For the text-containing cell, return its midpoint in [x, y] coordinate format. 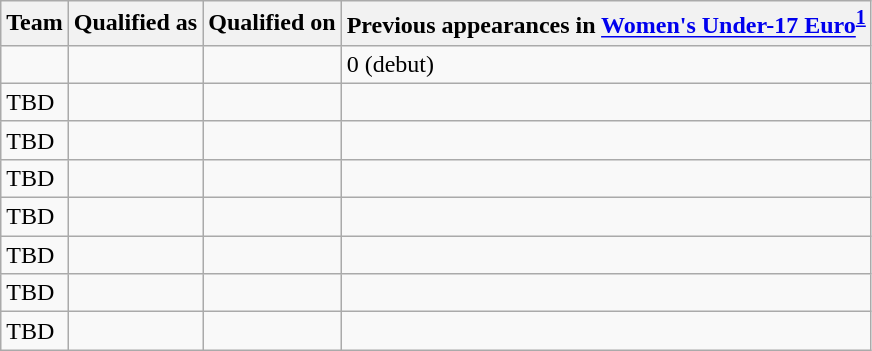
Team [35, 24]
Qualified on [272, 24]
Qualified as [135, 24]
Previous appearances in Women's Under-17 Euro1 [606, 24]
0 (debut) [606, 64]
